Detect which cell encompasses the target text, then output its (X, Y) center coordinate. 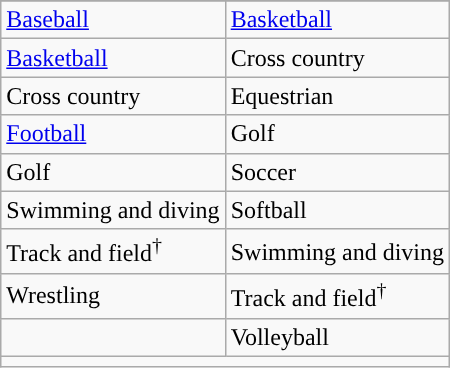
Volleyball (337, 337)
Baseball (113, 20)
Soccer (337, 172)
Football (113, 134)
Equestrian (337, 96)
Wrestling (113, 296)
Softball (337, 210)
